Output the [X, Y] coordinate of the center of the cell containing the given text.  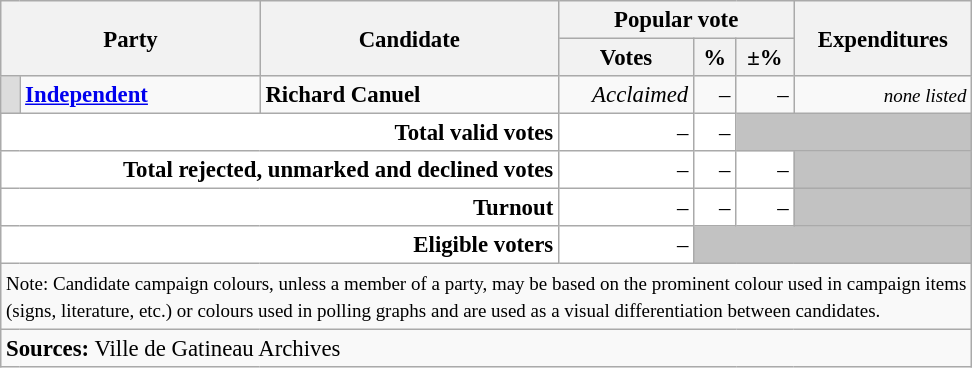
Expenditures [883, 38]
Eligible voters [280, 245]
Independent [140, 95]
none listed [883, 95]
Sources: Ville de Gatineau Archives [486, 348]
Turnout [280, 208]
Acclaimed [626, 95]
Votes [626, 58]
Party [130, 38]
Richard Canuel [409, 95]
Total rejected, unmarked and declined votes [280, 170]
±% [765, 58]
Total valid votes [280, 133]
Popular vote [676, 20]
% [715, 58]
Candidate [409, 38]
